Return (X, Y) of the center of cell containing provided text 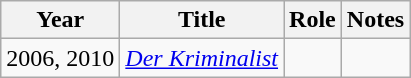
Der Kriminalist (202, 58)
Title (202, 20)
Year (60, 20)
2006, 2010 (60, 58)
Role (313, 20)
Notes (375, 20)
